Locate the cell with the specified text and output its (x, y) center coordinate. 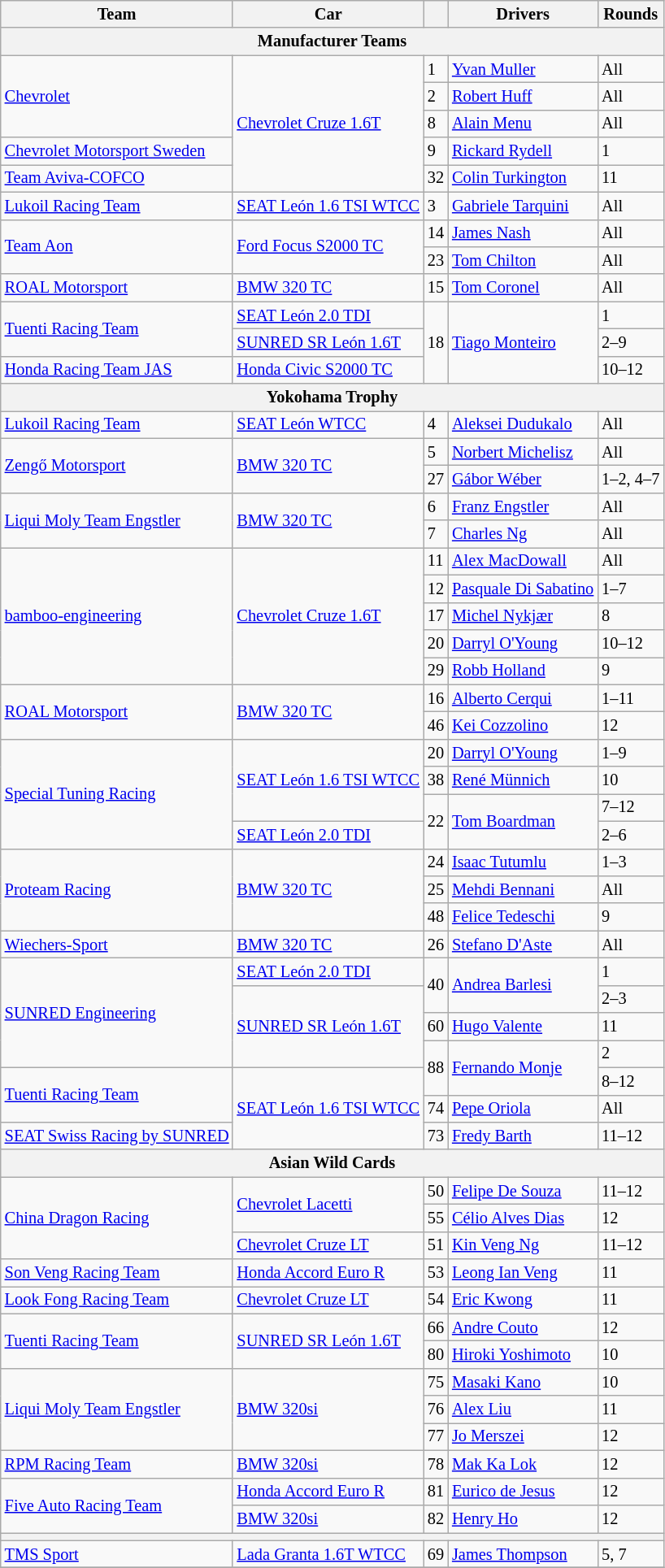
Fredy Barth (523, 1136)
Andrea Barlesi (523, 985)
Célio Alves Dias (523, 1218)
Team Aon (117, 247)
18 (436, 343)
27 (436, 479)
Five Auto Racing Team (117, 1505)
Team (117, 14)
Mak Ka Lok (523, 1464)
SEAT León WTCC (328, 424)
8–12 (631, 1081)
Rounds (631, 14)
SUNRED Engineering (117, 1013)
Fernando Monje (523, 1066)
55 (436, 1218)
73 (436, 1136)
Chevrolet Lacetti (328, 1205)
25 (436, 889)
2–3 (631, 999)
James Nash (523, 233)
Michel Nykjær (523, 616)
26 (436, 945)
50 (436, 1191)
Manufacturer Teams (332, 41)
1–7 (631, 589)
1–11 (631, 698)
Yvan Muller (523, 69)
32 (436, 178)
Car (328, 14)
Felice Tedeschi (523, 917)
James Thompson (523, 1554)
Asian Wild Cards (332, 1163)
China Dragon Racing (117, 1218)
15 (436, 288)
1–9 (631, 753)
Isaac Tutumlu (523, 862)
23 (436, 260)
Robert Huff (523, 96)
Ford Focus S2000 TC (328, 247)
Hiroki Yoshimoto (523, 1355)
Mehdi Bennani (523, 889)
Henry Ho (523, 1518)
Lada Granta 1.6T WTCC (328, 1554)
14 (436, 233)
Drivers (523, 14)
Robb Holland (523, 671)
Kei Cozzolino (523, 725)
Tiago Monteiro (523, 343)
Charles Ng (523, 534)
TMS Sport (117, 1554)
82 (436, 1518)
Tom Chilton (523, 260)
Eric Kwong (523, 1300)
Look Fong Racing Team (117, 1300)
75 (436, 1382)
46 (436, 725)
3 (436, 206)
Eurico de Jesus (523, 1492)
48 (436, 917)
Gábor Wéber (523, 479)
38 (436, 780)
1–3 (631, 862)
2–9 (631, 342)
16 (436, 698)
69 (436, 1554)
1–2, 4–7 (631, 479)
Pasquale Di Sabatino (523, 589)
Alain Menu (523, 124)
Andre Couto (523, 1327)
Pepe Oriola (523, 1109)
Chevrolet (117, 96)
6 (436, 506)
Kin Veng Ng (523, 1245)
7 (436, 534)
40 (436, 985)
60 (436, 1027)
4 (436, 424)
77 (436, 1436)
Tom Boardman (523, 821)
Aleksei Dudukalo (523, 424)
29 (436, 671)
Proteam Racing (117, 889)
Alex MacDowall (523, 561)
Gabriele Tarquini (523, 206)
Special Tuning Racing (117, 793)
SEAT Swiss Racing by SUNRED (117, 1136)
66 (436, 1327)
88 (436, 1066)
Son Veng Racing Team (117, 1273)
Wiechers-Sport (117, 945)
5 (436, 452)
22 (436, 821)
Felipe De Souza (523, 1191)
54 (436, 1300)
Chevrolet Motorsport Sweden (117, 151)
Colin Turkington (523, 178)
5, 7 (631, 1554)
Alberto Cerqui (523, 698)
24 (436, 862)
Franz Engstler (523, 506)
51 (436, 1245)
Yokohama Trophy (332, 397)
Norbert Michelisz (523, 452)
7–12 (631, 807)
René Münnich (523, 780)
Jo Merszei (523, 1436)
53 (436, 1273)
RPM Racing Team (117, 1464)
76 (436, 1409)
Honda Racing Team JAS (117, 370)
Stefano D'Aste (523, 945)
17 (436, 616)
2–6 (631, 835)
Zengő Motorsport (117, 465)
Hugo Valente (523, 1027)
81 (436, 1492)
Team Aviva-COFCO (117, 178)
Rickard Rydell (523, 151)
80 (436, 1355)
78 (436, 1464)
Alex Liu (523, 1409)
Tom Coronel (523, 288)
Leong Ian Veng (523, 1273)
74 (436, 1109)
Honda Civic S2000 TC (328, 370)
bamboo-engineering (117, 615)
Masaki Kano (523, 1382)
